Return (x, y) of the center of cell containing provided text 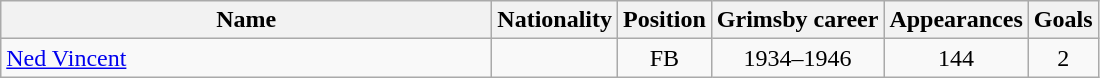
Grimsby career (798, 20)
2 (1063, 58)
Nationality (555, 20)
Position (665, 20)
FB (665, 58)
1934–1946 (798, 58)
Ned Vincent (246, 58)
Name (246, 20)
Goals (1063, 20)
Appearances (956, 20)
144 (956, 58)
